Output the [x, y] coordinate of the center of the cell containing the given text.  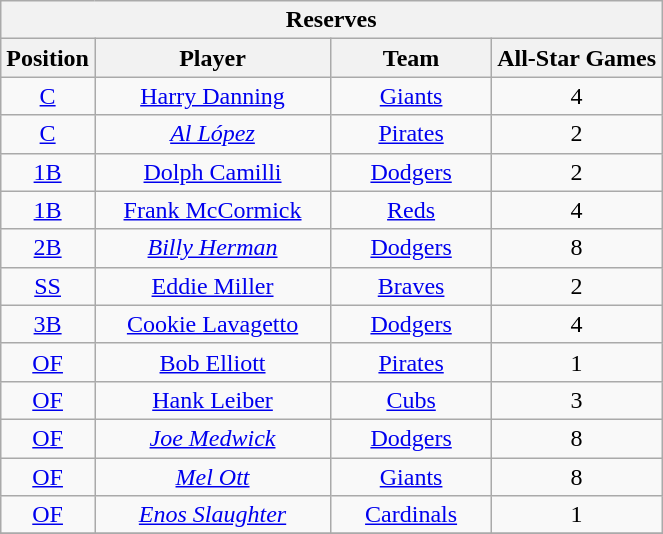
Reds [412, 210]
Position [48, 58]
Cardinals [412, 515]
Harry Danning [212, 96]
Joe Medwick [212, 438]
SS [48, 286]
Billy Herman [212, 248]
Cubs [412, 400]
All-Star Games [577, 58]
Reserves [332, 20]
3 [577, 400]
3B [48, 324]
Al López [212, 134]
Frank McCormick [212, 210]
Braves [412, 286]
Hank Leiber [212, 400]
Cookie Lavagetto [212, 324]
Player [212, 58]
Bob Elliott [212, 362]
Eddie Miller [212, 286]
Mel Ott [212, 477]
Team [412, 58]
Enos Slaughter [212, 515]
Dolph Camilli [212, 172]
2B [48, 248]
